Detect which cell encompasses the target text, then output its [X, Y] center coordinate. 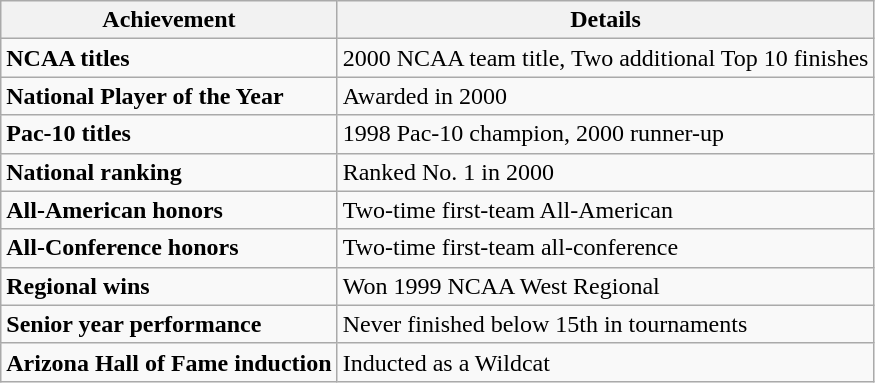
Awarded in 2000 [606, 96]
All-Conference honors [169, 248]
2000 NCAA team title, Two additional Top 10 finishes [606, 58]
Achievement [169, 20]
Senior year performance [169, 324]
Arizona Hall of Fame induction [169, 362]
All-American honors [169, 210]
Never finished below 15th in tournaments [606, 324]
Pac-10 titles [169, 134]
Two-time first-team All-American [606, 210]
National Player of the Year [169, 96]
Two-time first-team all-conference [606, 248]
1998 Pac-10 champion, 2000 runner-up [606, 134]
Details [606, 20]
Inducted as a Wildcat [606, 362]
NCAA titles [169, 58]
National ranking [169, 172]
Won 1999 NCAA West Regional [606, 286]
Ranked No. 1 in 2000 [606, 172]
Regional wins [169, 286]
